Locate the cell with the specified text and output its [X, Y] center coordinate. 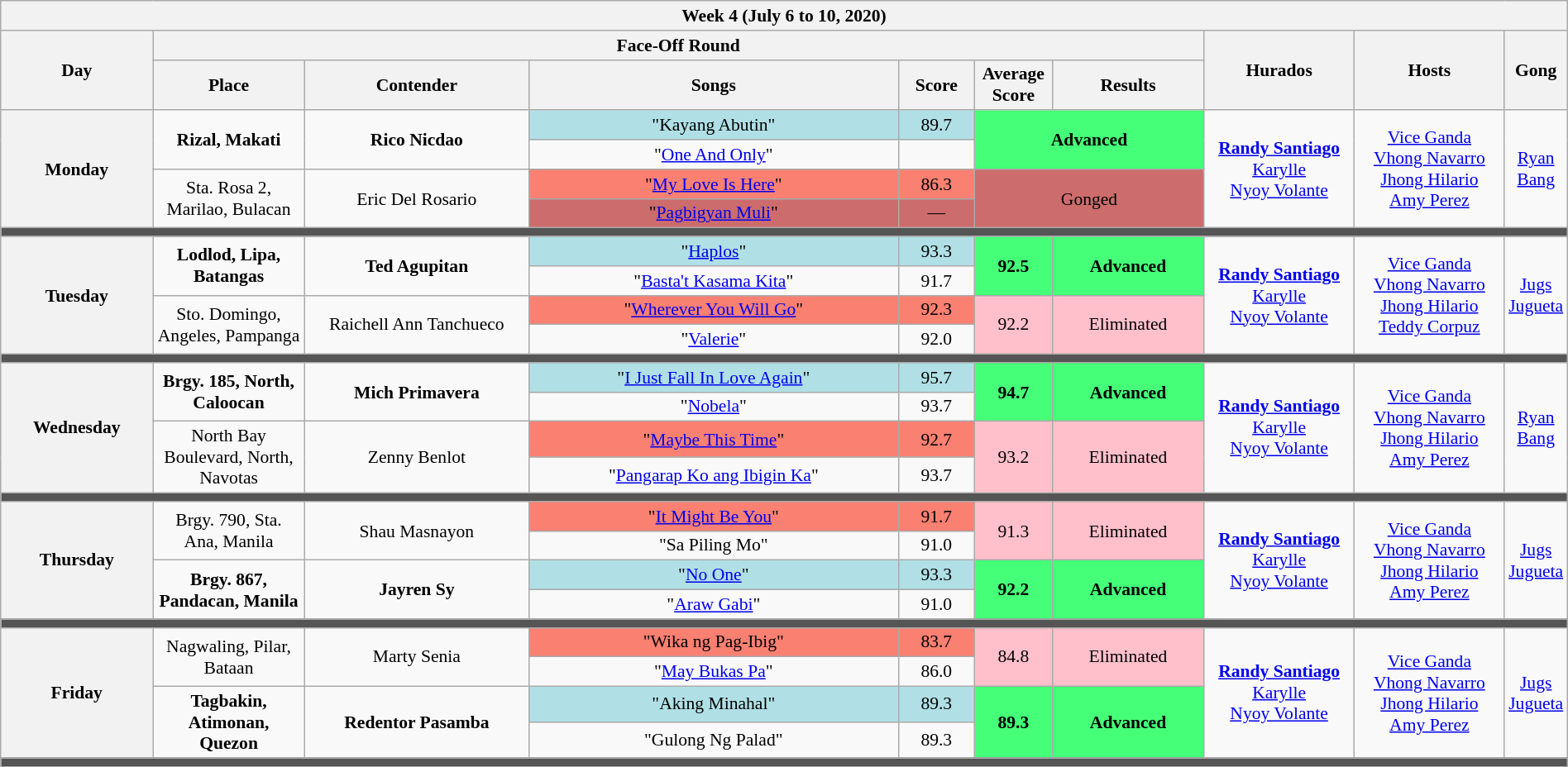
Wednesday [77, 428]
Songs [713, 84]
"My Love Is Here" [713, 184]
"Aking Minahal" [713, 704]
Hurados [1279, 71]
Eric Del Rosario [417, 198]
Gong [1536, 71]
"Valerie" [713, 340]
Nagwaling, Pilar, Bataan [229, 656]
83.7 [936, 642]
Redentor Pasamba [417, 722]
92.3 [936, 310]
Score [936, 84]
"Pangarap Ko ang Ibigin Ka" [713, 474]
— [936, 213]
Ted Agupitan [417, 266]
"One And Only" [713, 155]
Contender [417, 84]
Brgy. 867, Pandacan, Manila [229, 590]
"Araw Gabi" [713, 605]
Thursday [77, 560]
Brgy. 790, Sta. Ana, Manila [229, 531]
Sto. Domingo, Angeles, Pampanga [229, 324]
Day [77, 71]
Monday [77, 169]
84.8 [1013, 656]
Tagbakin, Atimonan, Quezon [229, 722]
95.7 [936, 378]
Friday [77, 693]
Average Score [1013, 84]
"Sa Piling Mo" [713, 545]
86.0 [936, 672]
"Wherever You Will Go" [713, 310]
Face-Off Round [678, 45]
"Nobela" [713, 407]
92.0 [936, 340]
Mich Primavera [417, 392]
"May Bukas Pa" [713, 672]
"Haplos" [713, 251]
Vice Ganda Vhong NavarroJhong Hilario Teddy Corpuz [1429, 295]
Shau Masnayon [417, 531]
Week 4 (July 6 to 10, 2020) [784, 16]
"It Might Be You" [713, 517]
Rico Nicdao [417, 141]
Gonged [1088, 198]
"No One" [713, 575]
Hosts [1429, 71]
"Gulong Ng Palad" [713, 741]
Lodlod, Lipa, Batangas [229, 266]
Jayren Sy [417, 590]
Zenny Benlot [417, 458]
Rizal, Makati [229, 141]
"Maybe This Time" [713, 440]
94.7 [1013, 392]
"Wika ng Pag-Ibig" [713, 642]
92.7 [936, 440]
93.2 [1013, 458]
Brgy. 185, North, Caloocan [229, 392]
"Pagbigyan Muli" [713, 213]
Marty Senia [417, 656]
"Kayang Abutin" [713, 126]
North Bay Boulevard, North, Navotas [229, 458]
Place [229, 84]
89.7 [936, 126]
Raichell Ann Tanchueco [417, 324]
86.3 [936, 184]
"I Just Fall In Love Again" [713, 378]
Results [1128, 84]
"Basta't Kasama Kita" [713, 281]
Tuesday [77, 295]
92.5 [1013, 266]
Sta. Rosa 2, Marilao, Bulacan [229, 198]
91.3 [1013, 531]
